Pinpoint the cell where the given text exists, returning its [X, Y] midpoint coordinate. 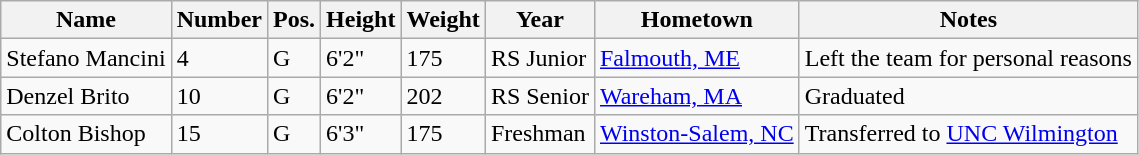
Hometown [696, 20]
Graduated [968, 96]
202 [443, 96]
Name [86, 20]
Denzel Brito [86, 96]
Weight [443, 20]
RS Junior [540, 58]
Transferred to UNC Wilmington [968, 134]
Winston-Salem, NC [696, 134]
Height [361, 20]
10 [219, 96]
Notes [968, 20]
4 [219, 58]
Freshman [540, 134]
RS Senior [540, 96]
Wareham, MA [696, 96]
Stefano Mancini [86, 58]
Pos. [294, 20]
15 [219, 134]
Falmouth, ME [696, 58]
Year [540, 20]
Left the team for personal reasons [968, 58]
Number [219, 20]
6'3" [361, 134]
Colton Bishop [86, 134]
